Detect which cell encompasses the target text, then output its [X, Y] center coordinate. 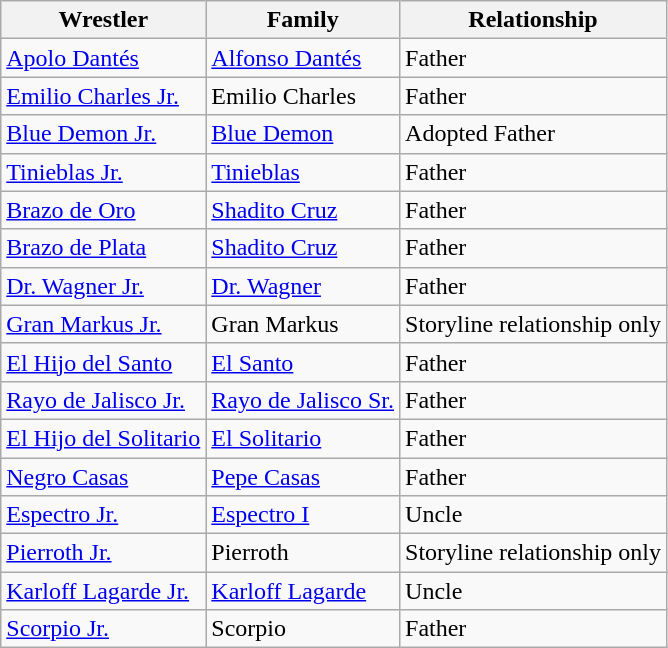
El Solitario [303, 438]
Gran Markus Jr. [104, 324]
Alfonso Dantés [303, 58]
Apolo Dantés [104, 58]
El Hijo del Santo [104, 362]
Brazo de Oro [104, 210]
Pierroth Jr. [104, 553]
Dr. Wagner Jr. [104, 286]
Tinieblas [303, 172]
Scorpio Jr. [104, 629]
Espectro I [303, 515]
Karloff Lagarde Jr. [104, 591]
Blue Demon Jr. [104, 134]
Scorpio [303, 629]
Negro Casas [104, 477]
Emilio Charles [303, 96]
Tinieblas Jr. [104, 172]
Family [303, 20]
El Hijo del Solitario [104, 438]
Rayo de Jalisco Jr. [104, 400]
Pepe Casas [303, 477]
Karloff Lagarde [303, 591]
Blue Demon [303, 134]
Gran Markus [303, 324]
Espectro Jr. [104, 515]
Wrestler [104, 20]
Brazo de Plata [104, 248]
El Santo [303, 362]
Adopted Father [534, 134]
Relationship [534, 20]
Dr. Wagner [303, 286]
Rayo de Jalisco Sr. [303, 400]
Pierroth [303, 553]
Emilio Charles Jr. [104, 96]
